Return the [X, Y] coordinate for the center point of the cell that contains the specified text.  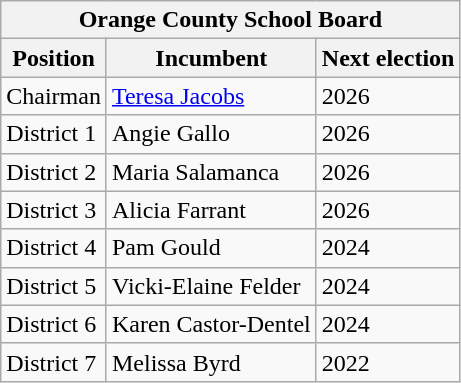
Angie Gallo [211, 134]
Vicki-Elaine Felder [211, 286]
District 1 [54, 134]
District 5 [54, 286]
District 3 [54, 210]
Teresa Jacobs [211, 96]
District 2 [54, 172]
Chairman [54, 96]
2022 [388, 362]
District 4 [54, 248]
District 7 [54, 362]
Pam Gould [211, 248]
Karen Castor-Dentel [211, 324]
Incumbent [211, 58]
District 6 [54, 324]
Melissa Byrd [211, 362]
Orange County School Board [230, 20]
Next election [388, 58]
Position [54, 58]
Maria Salamanca [211, 172]
Alicia Farrant [211, 210]
